For the text-containing cell, return its midpoint in [x, y] coordinate format. 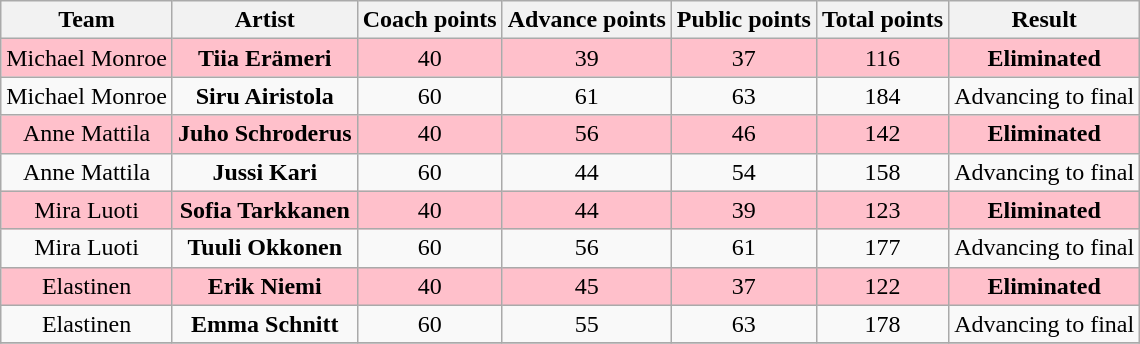
Team [87, 20]
45 [586, 286]
Siru Airistola [264, 96]
Result [1044, 20]
Tiia Erämeri [264, 58]
Jussi Kari [264, 172]
Public points [744, 20]
123 [882, 210]
Artist [264, 20]
46 [744, 134]
Coach points [430, 20]
116 [882, 58]
184 [882, 96]
178 [882, 324]
55 [586, 324]
Advance points [586, 20]
Tuuli Okkonen [264, 248]
158 [882, 172]
Juho Schroderus [264, 134]
177 [882, 248]
Erik Niemi [264, 286]
Total points [882, 20]
Sofia Tarkkanen [264, 210]
122 [882, 286]
142 [882, 134]
54 [744, 172]
Emma Schnitt [264, 324]
